Output the [X, Y] coordinate of the center of the cell containing the given text.  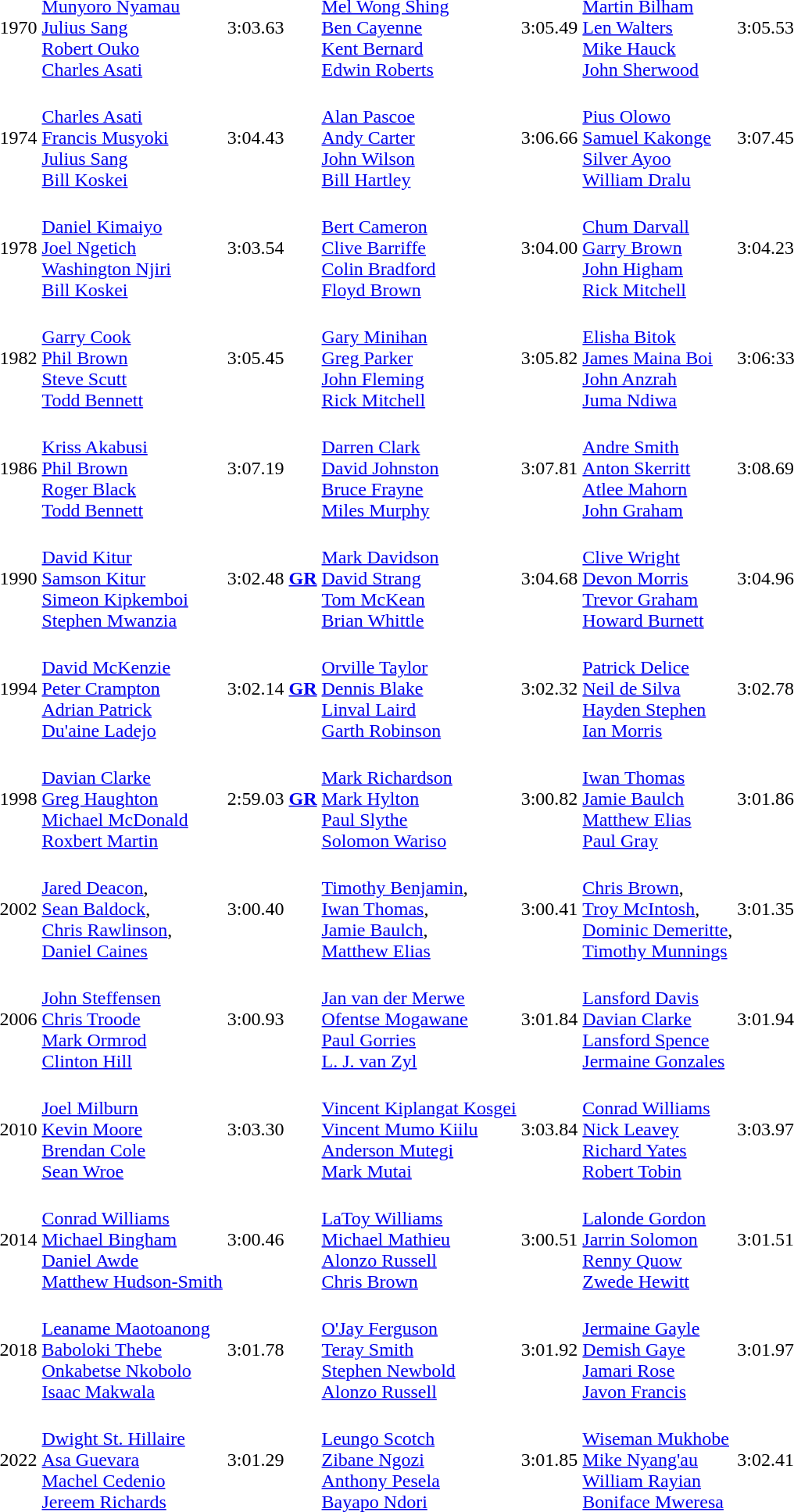
Conrad WilliamsNick LeaveyRichard YatesRobert Tobin [658, 1129]
3:07.81 [549, 468]
Davian ClarkeGreg HaughtonMichael McDonaldRoxbert Martin [132, 799]
Mark RichardsonMark HyltonPaul SlytheSolomon Wariso [419, 799]
3:07.19 [272, 468]
3:00.82 [549, 799]
Alan PascoeAndy CarterJohn WilsonBill Hartley [419, 138]
3:06.66 [549, 138]
2:59.03 GR [272, 799]
David McKenziePeter CramptonAdrian PatrickDu'aine Ladejo [132, 688]
3:00.46 [272, 1239]
John SteffensenChris TroodeMark OrmrodClinton Hill [132, 1019]
Elisha BitokJames Maina BoiJohn AnzrahJuma Ndiwa [658, 358]
Andre SmithAnton SkerrittAtlee MahornJohn Graham [658, 468]
3:02.48 GR [272, 578]
Iwan ThomasJamie BaulchMatthew EliasPaul Gray [658, 799]
3:02.32 [549, 688]
Mark DavidsonDavid StrangTom McKeanBrian Whittle [419, 578]
3:04.43 [272, 138]
Joel MilburnKevin MooreBrendan ColeSean Wroe [132, 1129]
Jermaine GayleDemish GayeJamari RoseJavon Francis [658, 1349]
3:00.41 [549, 909]
3:01.78 [272, 1349]
3:05.82 [549, 358]
Jared Deacon,Sean Baldock,Chris Rawlinson,Daniel Caines [132, 909]
3:04.68 [549, 578]
3:00.51 [549, 1239]
Timothy Benjamin,Iwan Thomas,Jamie Baulch,Matthew Elias [419, 909]
Vincent Kiplangat KosgeiVincent Mumo KiiluAnderson MutegiMark Mutai [419, 1129]
Conrad WilliamsMichael BinghamDaniel AwdeMatthew Hudson-Smith [132, 1239]
O'Jay FergusonTeray SmithStephen NewboldAlonzo Russell [419, 1349]
LaToy WilliamsMichael MathieuAlonzo RussellChris Brown [419, 1239]
3:03.84 [549, 1129]
3:05.45 [272, 358]
3:01.84 [549, 1019]
3:02.14 GR [272, 688]
Jan van der MerweOfentse MogawanePaul GorriesL. J. van Zyl [419, 1019]
Patrick DeliceNeil de SilvaHayden StephenIan Morris [658, 688]
Clive WrightDevon MorrisTrevor GrahamHoward Burnett [658, 578]
Lalonde GordonJarrin SolomonRenny QuowZwede Hewitt [658, 1239]
Daniel KimaiyoJoel NgetichWashington NjiriBill Koskei [132, 248]
Orville TaylorDennis BlakeLinval LairdGarth Robinson [419, 688]
Gary MinihanGreg ParkerJohn FlemingRick Mitchell [419, 358]
David KiturSamson KiturSimeon KipkemboiStephen Mwanzia [132, 578]
Darren ClarkDavid JohnstonBruce FrayneMiles Murphy [419, 468]
Bert CameronClive BarriffeColin BradfordFloyd Brown [419, 248]
Kriss AkabusiPhil BrownRoger BlackTodd Bennett [132, 468]
Chris Brown,Troy McIntosh,Dominic Demeritte,Timothy Munnings [658, 909]
3:00.40 [272, 909]
3:00.93 [272, 1019]
Charles AsatiFrancis MusyokiJulius SangBill Koskei [132, 138]
3:01.92 [549, 1349]
Chum DarvallGarry BrownJohn HighamRick Mitchell [658, 248]
Pius OlowoSamuel KakongeSilver AyooWilliam Dralu [658, 138]
Leaname MaotoanongBaboloki ThebeOnkabetse NkoboloIsaac Makwala [132, 1349]
Lansford DavisDavian ClarkeLansford SpenceJermaine Gonzales [658, 1019]
3:03.54 [272, 248]
3:04.00 [549, 248]
3:03.30 [272, 1129]
Garry CookPhil BrownSteve ScuttTodd Bennett [132, 358]
